For the text-containing cell, return its midpoint in (X, Y) coordinate format. 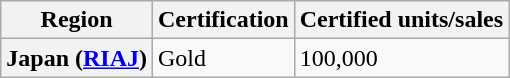
Gold (224, 58)
Certified units/sales (401, 20)
Japan (RIAJ) (77, 58)
100,000 (401, 58)
Region (77, 20)
Certification (224, 20)
